Capture the cell that displays the provided text and extract its [x, y] central coordinate. 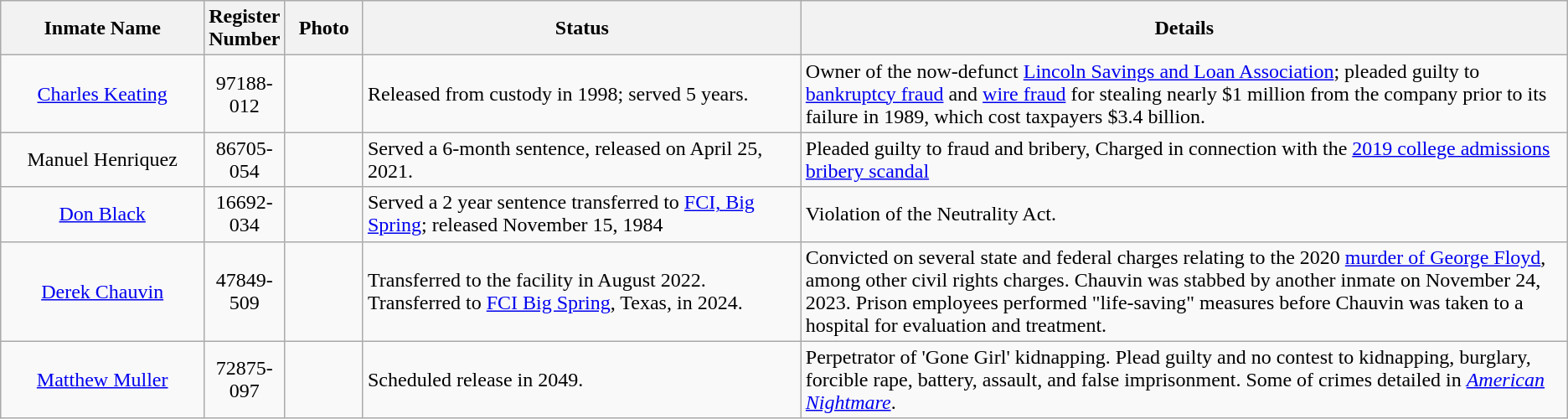
Matthew Muller [102, 380]
Served a 2 year sentence transferred to FCI, Big Spring; released November 15, 1984 [581, 215]
97188-012 [245, 94]
Scheduled release in 2049. [581, 380]
Status [581, 28]
Don Black [102, 215]
Charles Keating [102, 94]
16692-034 [245, 215]
Register Number [245, 28]
Served a 6-month sentence, released on April 25, 2021. [581, 159]
Violation of the Neutrality Act. [1184, 215]
72875-097 [245, 380]
Manuel Henriquez [102, 159]
Released from custody in 1998; served 5 years. [581, 94]
Details [1184, 28]
86705-054 [245, 159]
47849-509 [245, 292]
Derek Chauvin [102, 292]
Pleaded guilty to fraud and bribery, Charged in connection with the 2019 college admissions bribery scandal [1184, 159]
Transferred to the facility in August 2022. Transferred to FCI Big Spring, Texas, in 2024. [581, 292]
Photo [323, 28]
Inmate Name [102, 28]
